Return the [x, y] coordinate for the center point of the cell that contains the specified text.  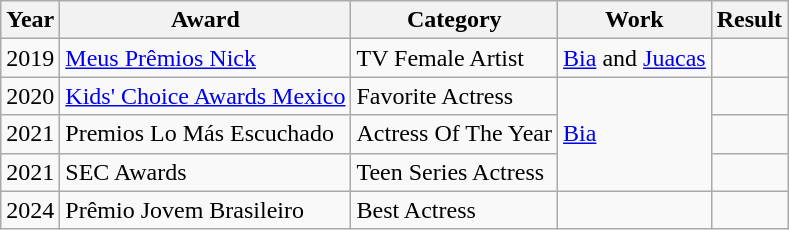
Bia [635, 134]
Actress Of The Year [454, 134]
Category [454, 20]
Premios Lo Más Escuchado [206, 134]
Prêmio Jovem Brasileiro [206, 210]
Meus Prêmios Nick [206, 58]
Favorite Actress [454, 96]
2020 [30, 96]
2019 [30, 58]
SEC Awards [206, 172]
Result [749, 20]
Best Actress [454, 210]
Work [635, 20]
Kids' Choice Awards Mexico [206, 96]
Year [30, 20]
Award [206, 20]
Bia and Juacas [635, 58]
TV Female Artist [454, 58]
2024 [30, 210]
Teen Series Actress [454, 172]
